Search for the cell housing the specified text and yield its [X, Y] center coordinate. 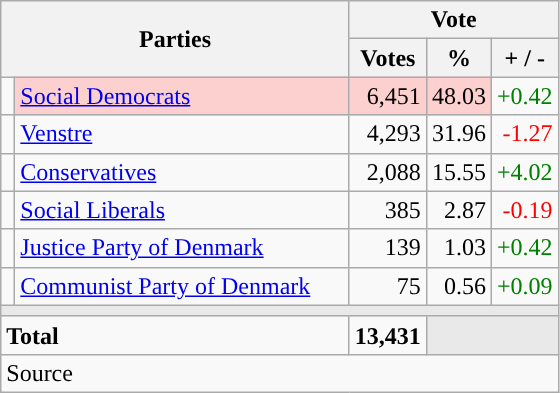
75 [388, 286]
% [458, 58]
Social Liberals [182, 210]
139 [388, 248]
Communist Party of Denmark [182, 286]
Vote [454, 20]
0.56 [458, 286]
Parties [176, 39]
6,451 [388, 96]
4,293 [388, 134]
Venstre [182, 134]
+4.02 [524, 172]
13,431 [388, 335]
1.03 [458, 248]
Justice Party of Denmark [182, 248]
Source [280, 373]
+0.09 [524, 286]
Social Democrats [182, 96]
+ / - [524, 58]
Votes [388, 58]
2.87 [458, 210]
48.03 [458, 96]
Total [176, 335]
385 [388, 210]
31.96 [458, 134]
Conservatives [182, 172]
-1.27 [524, 134]
15.55 [458, 172]
2,088 [388, 172]
-0.19 [524, 210]
